Detect which cell encompasses the target text, then output its [x, y] center coordinate. 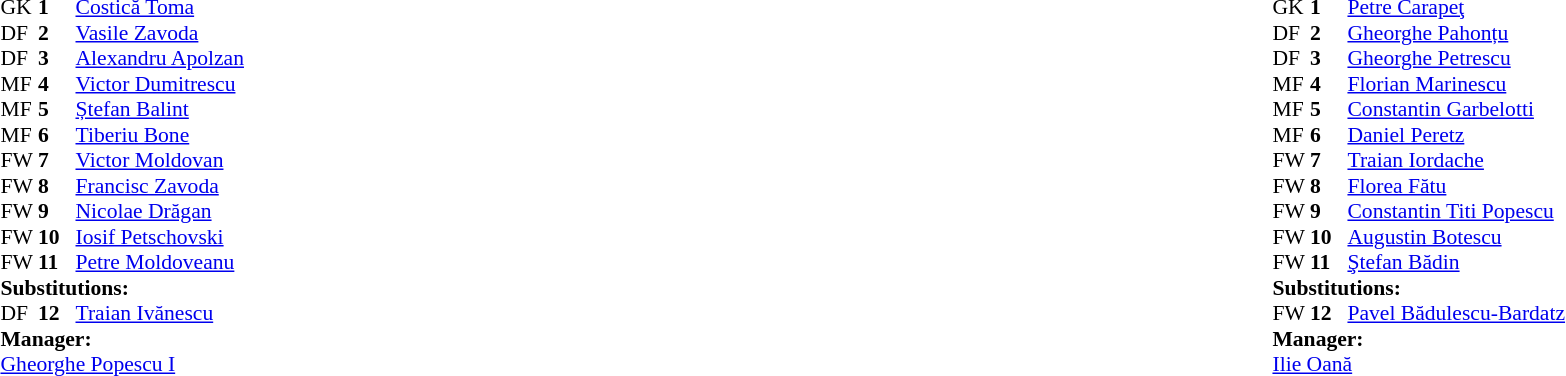
Pavel Bădulescu-Bardatz [1456, 313]
Petre Moldoveanu [160, 263]
Constantin Garbelotti [1456, 109]
Ștefan Balint [160, 109]
Tiberiu Bone [160, 135]
Daniel Peretz [1456, 135]
Alexandru Apolzan [160, 59]
Victor Moldovan [160, 161]
Traian Ivănescu [160, 313]
Gheorghe Pahonțu [1456, 33]
Gheorghe Petrescu [1456, 59]
Nicolae Drăgan [160, 211]
Florea Fătu [1456, 186]
Traian Iordache [1456, 161]
Augustin Botescu [1456, 237]
Constantin Titi Popescu [1456, 211]
Victor Dumitrescu [160, 84]
Ştefan Bădin [1456, 263]
Francisc Zavoda [160, 186]
Iosif Petschovski [160, 237]
Vasile Zavoda [160, 33]
Florian Marinescu [1456, 84]
